Return the [X, Y] coordinate for the center point of the cell that contains the specified text.  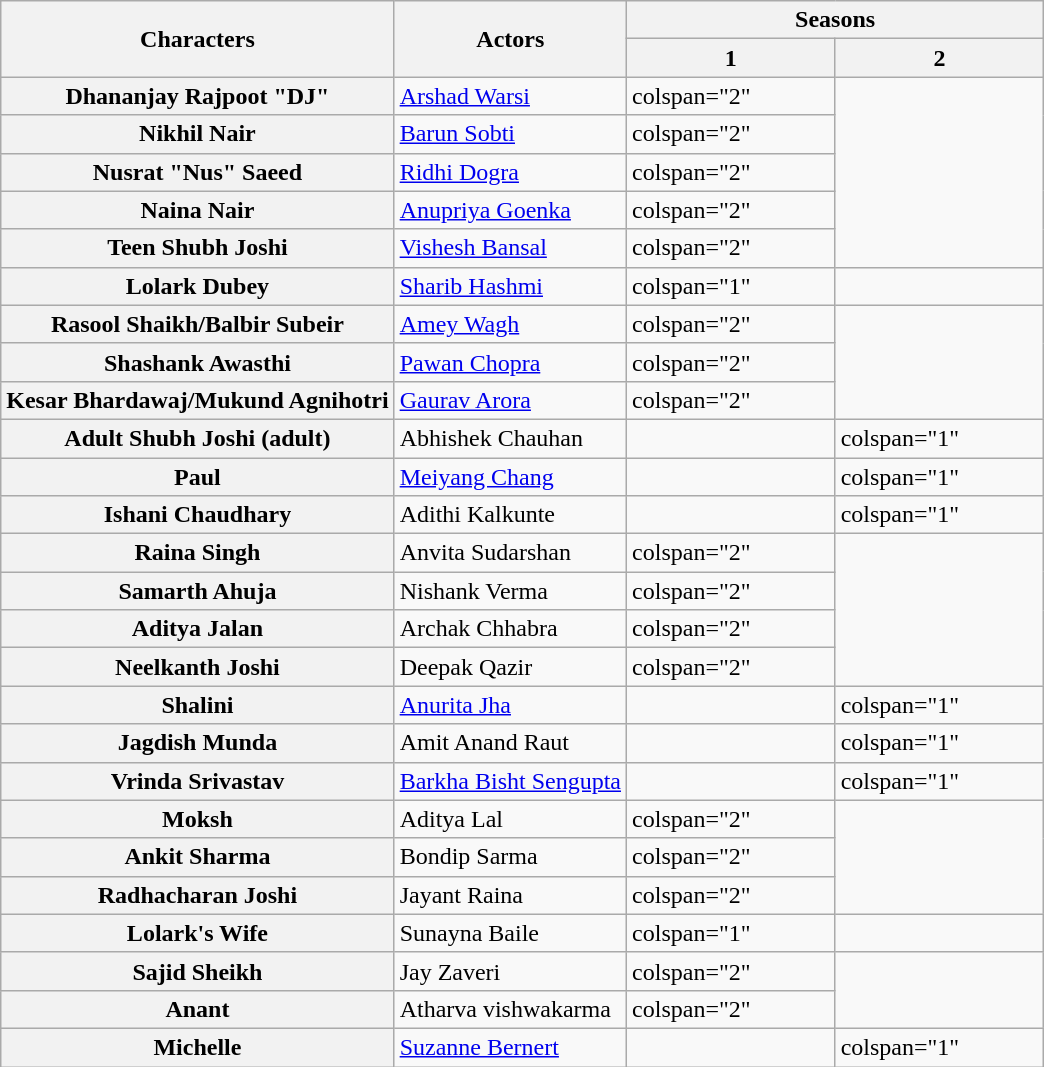
Actors [510, 39]
Barkha Bisht Sengupta [510, 781]
Deepak Qazir [510, 667]
Barun Sobti [510, 134]
Seasons [836, 20]
Jay Zaveri [510, 971]
Anvita Sudarshan [510, 553]
Abhishek Chauhan [510, 438]
Nishank Verma [510, 591]
Ishani Chaudhary [198, 515]
Sharib Hashmi [510, 286]
Adult Shubh Joshi (adult) [198, 438]
Characters [198, 39]
Michelle [198, 1047]
Anurita Jha [510, 705]
1 [732, 58]
Aditya Lal [510, 819]
Nikhil Nair [198, 134]
Ridhi Dogra [510, 172]
Lolark Dubey [198, 286]
Adithi Kalkunte [510, 515]
Amey Wagh [510, 324]
Sajid Sheikh [198, 971]
Nusrat "Nus" Saeed [198, 172]
Shashank Awasthi [198, 362]
Anupriya Goenka [510, 210]
Raina Singh [198, 553]
Moksh [198, 819]
Pawan Chopra [510, 362]
Atharva vishwakarma [510, 1009]
Gaurav Arora [510, 400]
Archak Chhabra [510, 629]
Vishesh Bansal [510, 248]
Dhananjay Rajpoot "DJ" [198, 96]
Lolark's Wife [198, 933]
Aditya Jalan [198, 629]
Paul [198, 477]
Jagdish Munda [198, 743]
Meiyang Chang [510, 477]
Shalini [198, 705]
Ankit Sharma [198, 857]
Sunayna Baile [510, 933]
Anant [198, 1009]
Jayant Raina [510, 895]
2 [940, 58]
Rasool Shaikh/Balbir Subeir [198, 324]
Amit Anand Raut [510, 743]
Suzanne Bernert [510, 1047]
Vrinda Srivastav [198, 781]
Radhacharan Joshi [198, 895]
Bondip Sarma [510, 857]
Kesar Bhardawaj/Mukund Agnihotri [198, 400]
Samarth Ahuja [198, 591]
Teen Shubh Joshi [198, 248]
Arshad Warsi [510, 96]
Neelkanth Joshi [198, 667]
Naina Nair [198, 210]
